Locate the cell with the specified text and output its [x, y] center coordinate. 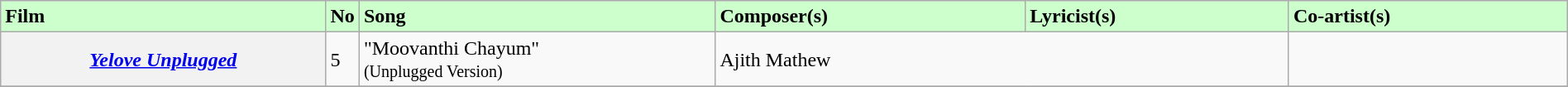
Ajith Mathew [1002, 60]
"Moovanthi Chayum"(Unplugged Version) [538, 60]
Lyricist(s) [1158, 17]
No [342, 17]
Co-artist(s) [1427, 17]
Composer(s) [870, 17]
5 [342, 60]
Film [164, 17]
Song [538, 17]
Yelove Unplugged [164, 60]
